Scan for the cell matching the given text and deliver its (x, y) coordinate at center. 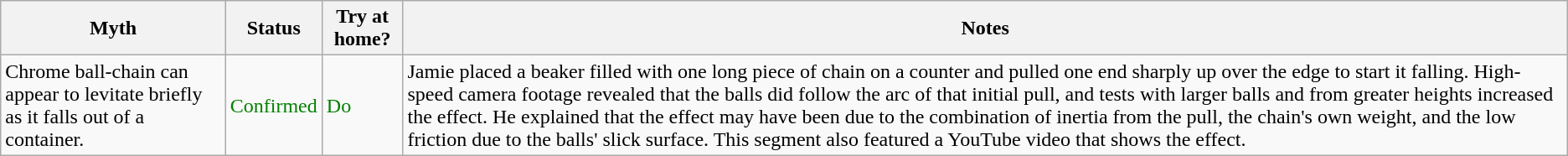
Do (362, 106)
Status (273, 29)
Chrome ball-chain can appear to levitate briefly as it falls out of a container. (113, 106)
Myth (113, 29)
Confirmed (273, 106)
Try at home? (362, 29)
Notes (985, 29)
